Scan for the cell matching the given text and deliver its (X, Y) coordinate at center. 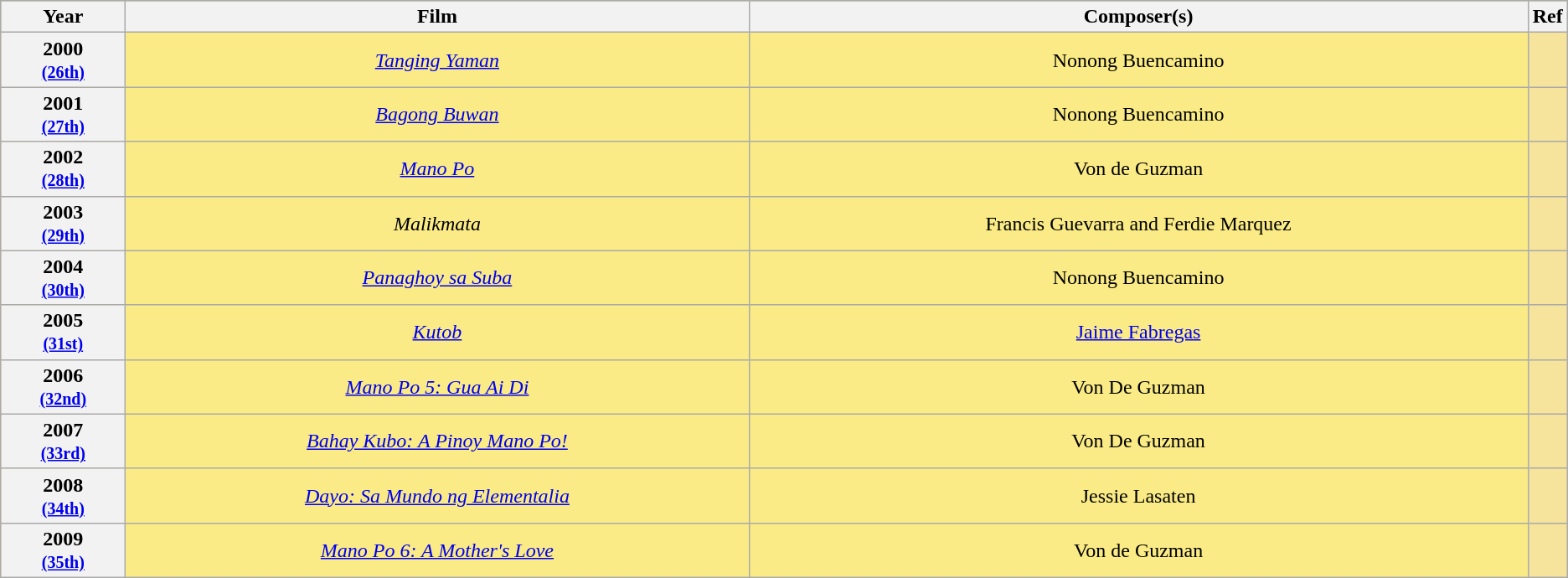
2003 (29th) (64, 223)
2008 (34th) (64, 496)
Mano Po 5: Gua Ai Di (437, 387)
Francis Guevarra and Ferdie Marquez (1138, 223)
Mano Po 6: A Mother's Love (437, 550)
Tanging Yaman (437, 60)
Ref (1548, 17)
Composer(s) (1138, 17)
Jessie Lasaten (1138, 496)
2000 (26th) (64, 60)
2004 (30th) (64, 278)
Jaime Fabregas (1138, 332)
Malikmata (437, 223)
2002 (28th) (64, 169)
2006 (32nd) (64, 387)
Bahay Kubo: A Pinoy Mano Po! (437, 441)
Dayo: Sa Mundo ng Elementalia (437, 496)
Bagong Buwan (437, 114)
2007 (33rd) (64, 441)
Panaghoy sa Suba (437, 278)
Mano Po (437, 169)
Film (437, 17)
2009 (35th) (64, 550)
Kutob (437, 332)
Year (64, 17)
2005 (31st) (64, 332)
2001 (27th) (64, 114)
